Pinpoint the cell where the given text exists, returning its (x, y) midpoint coordinate. 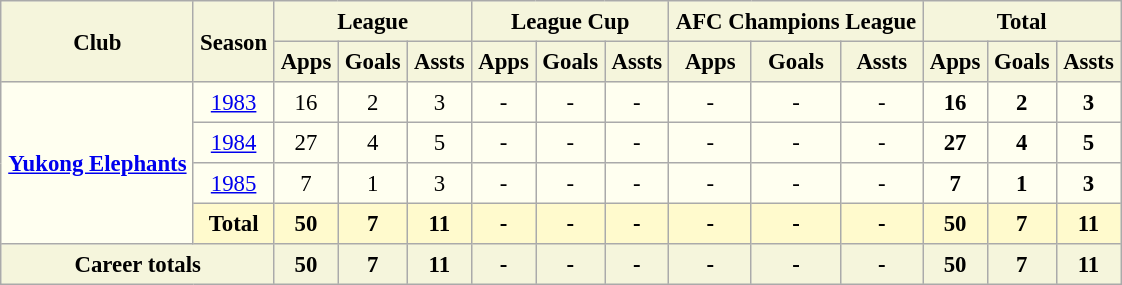
1985 (234, 183)
Club (97, 42)
1983 (234, 102)
League Cup (570, 21)
League (373, 21)
Career totals (137, 264)
Yukong Elephants (97, 163)
AFC Champions League (796, 21)
1984 (234, 142)
Season (234, 42)
